Return (X, Y) of the center of cell containing provided text 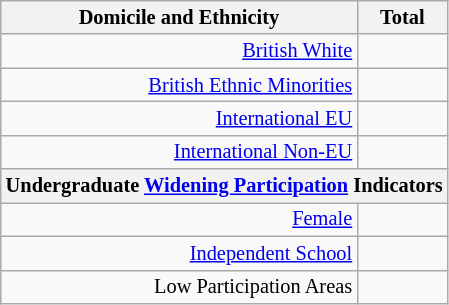
International EU (179, 118)
Total (402, 17)
Female (179, 219)
Low Participation Areas (179, 287)
Domicile and Ethnicity (179, 17)
British White (179, 51)
International Non-EU (179, 152)
British Ethnic Minorities (179, 85)
Undergraduate Widening Participation Indicators (224, 186)
Independent School (179, 253)
